Determine the (x, y) coordinate at the center of the cell enclosing the given text.  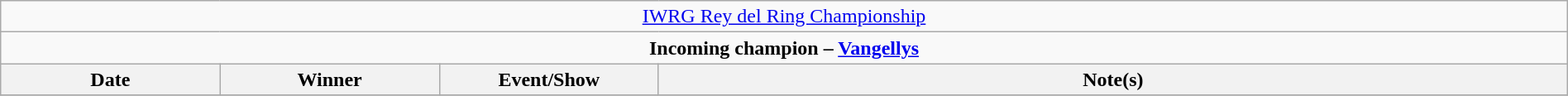
Winner (329, 79)
Incoming champion – Vangellys (784, 48)
IWRG Rey del Ring Championship (784, 17)
Date (111, 79)
Event/Show (549, 79)
Note(s) (1113, 79)
